From the cell containing the given text, extract its center point as [X, Y] coordinate. 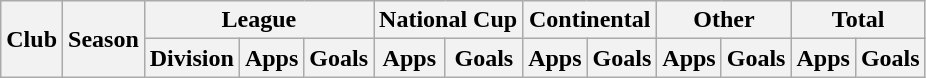
Other [724, 20]
Total [858, 20]
Continental [590, 20]
Club [32, 39]
National Cup [448, 20]
Season [104, 39]
League [258, 20]
Division [192, 58]
